Identify which cell holds the provided text, then report its [X, Y] central coordinate. 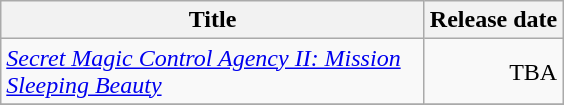
Release date [493, 20]
TBA [493, 72]
Secret Magic Control Agency II: Mission Sleeping Beauty [213, 72]
Title [213, 20]
